For the text-containing cell, return its midpoint in (x, y) coordinate format. 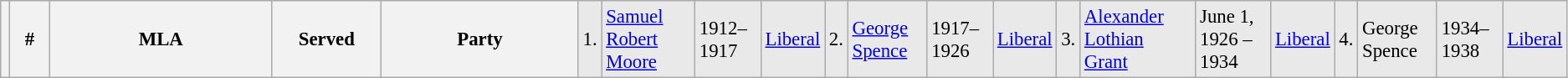
4. (1346, 39)
1912–1917 (728, 39)
MLA (161, 39)
Samuel Robert Moore (648, 39)
Served (326, 39)
3. (1068, 39)
Party (480, 39)
1917–1926 (961, 39)
1. (590, 39)
June 1, 1926 – 1934 (1233, 39)
1934–1938 (1469, 39)
# (29, 39)
Alexander Lothian Grant (1138, 39)
2. (837, 39)
